For the text-containing cell, return its midpoint in (X, Y) coordinate format. 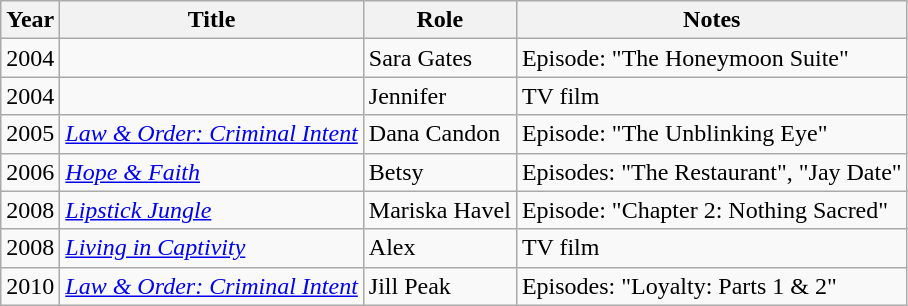
Jill Peak (440, 286)
2010 (30, 286)
Notes (712, 20)
Episode: "The Honeymoon Suite" (712, 58)
Living in Captivity (212, 248)
Episode: "Chapter 2: Nothing Sacred" (712, 210)
Year (30, 20)
Episode: "The Unblinking Eye" (712, 134)
Episodes: "The Restaurant", "Jay Date" (712, 172)
Hope & Faith (212, 172)
Mariska Havel (440, 210)
Jennifer (440, 96)
2005 (30, 134)
Sara Gates (440, 58)
Betsy (440, 172)
Episodes: "Loyalty: Parts 1 & 2" (712, 286)
Alex (440, 248)
Lipstick Jungle (212, 210)
Role (440, 20)
2006 (30, 172)
Dana Candon (440, 134)
Title (212, 20)
